Detect which cell encompasses the target text, then output its (x, y) center coordinate. 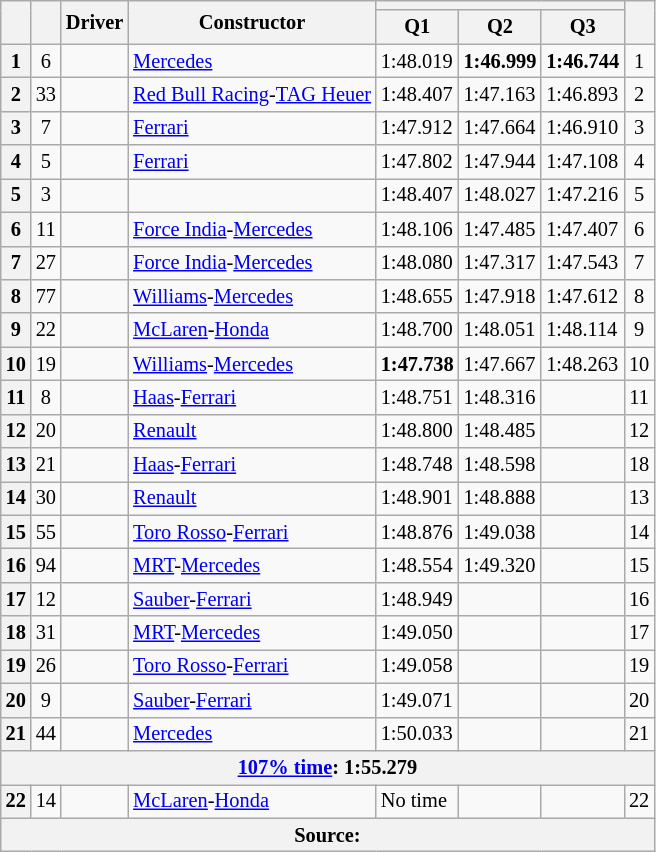
1:48.114 (582, 330)
1:47.912 (418, 128)
1:47.802 (418, 162)
1:49.071 (418, 700)
1:48.901 (418, 498)
1:48.748 (418, 465)
1:48.700 (418, 330)
1:49.320 (500, 565)
1:47.738 (418, 364)
1:48.888 (500, 498)
1:48.316 (500, 397)
Q3 (582, 27)
1:48.554 (418, 565)
Constructor (252, 22)
1:46.999 (500, 61)
1:48.751 (418, 397)
Q1 (418, 27)
1:48.080 (418, 263)
No time (418, 801)
1:47.612 (582, 296)
94 (46, 565)
1:46.744 (582, 61)
1:46.910 (582, 128)
107% time: 1:55.279 (328, 767)
1:49.058 (418, 666)
1:48.949 (418, 599)
1:47.667 (500, 364)
1:47.664 (500, 128)
Driver (94, 22)
44 (46, 734)
1:47.918 (500, 296)
30 (46, 498)
1:48.019 (418, 61)
1:47.944 (500, 162)
1:48.876 (418, 532)
Red Bull Racing-TAG Heuer (252, 94)
31 (46, 633)
1:47.485 (500, 229)
Q2 (500, 27)
1:48.106 (418, 229)
1:47.317 (500, 263)
1:48.598 (500, 465)
Source: (328, 835)
1:47.108 (582, 162)
77 (46, 296)
1:47.163 (500, 94)
1:48.051 (500, 330)
1:47.216 (582, 195)
26 (46, 666)
55 (46, 532)
1:48.027 (500, 195)
1:48.800 (418, 431)
1:49.050 (418, 633)
1:50.033 (418, 734)
1:47.543 (582, 263)
27 (46, 263)
1:48.485 (500, 431)
1:49.038 (500, 532)
1:46.893 (582, 94)
1:48.263 (582, 364)
33 (46, 94)
1:47.407 (582, 229)
1:48.655 (418, 296)
